From the cell containing the given text, extract its center point as [x, y] coordinate. 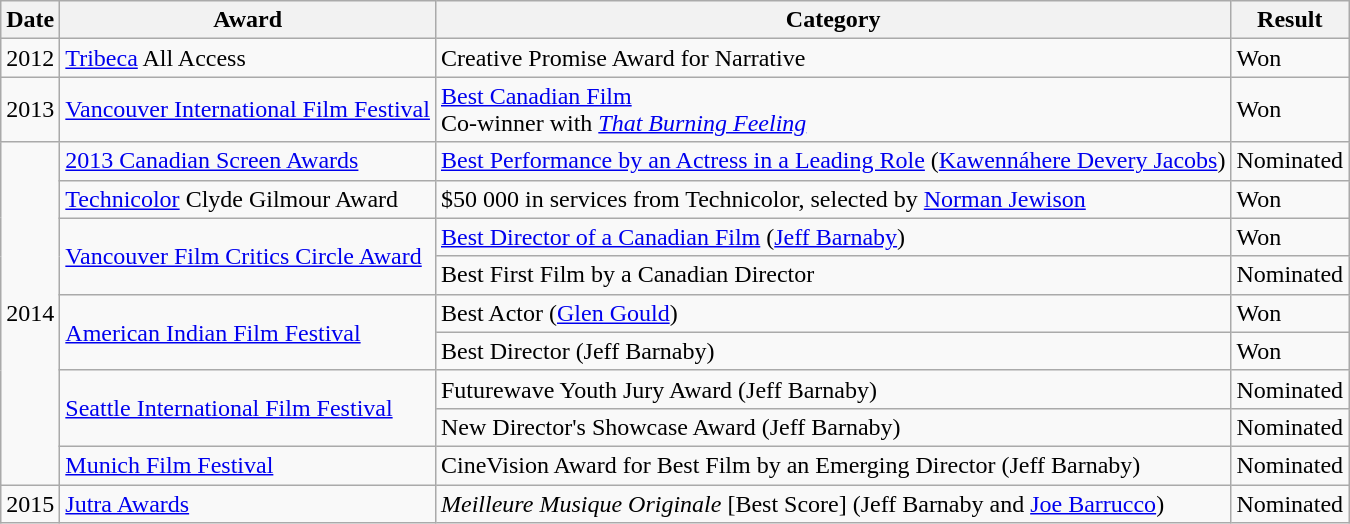
2012 [30, 58]
Seattle International Film Festival [248, 408]
Best Director (Jeff Barnaby) [832, 351]
American Indian Film Festival [248, 332]
Technicolor Clyde Gilmour Award [248, 199]
2013 Canadian Screen Awards [248, 161]
Best Performance by an Actress in a Leading Role (Kawennáhere Devery Jacobs) [832, 161]
Meilleure Musique Originale [Best Score] (Jeff Barnaby and Joe Barrucco) [832, 503]
Date [30, 20]
Tribeca All Access [248, 58]
Munich Film Festival [248, 465]
Jutra Awards [248, 503]
Best Director of a Canadian Film (Jeff Barnaby) [832, 237]
Futurewave Youth Jury Award (Jeff Barnaby) [832, 389]
2015 [30, 503]
Vancouver International Film Festival [248, 110]
CineVision Award for Best Film by an Emerging Director (Jeff Barnaby) [832, 465]
New Director's Showcase Award (Jeff Barnaby) [832, 427]
Award [248, 20]
2014 [30, 314]
Vancouver Film Critics Circle Award [248, 256]
2013 [30, 110]
Best Canadian FilmCo-winner with That Burning Feeling [832, 110]
$50 000 in services from Technicolor, selected by Norman Jewison [832, 199]
Result [1290, 20]
Best First Film by a Canadian Director [832, 275]
Creative Promise Award for Narrative [832, 58]
Best Actor (Glen Gould) [832, 313]
Category [832, 20]
